Detect which cell encompasses the target text, then output its (x, y) center coordinate. 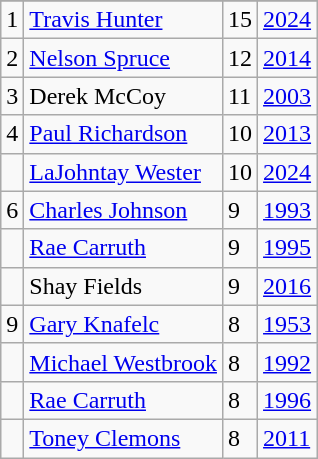
Charles Johnson (124, 210)
1995 (288, 248)
11 (240, 96)
Michael Westbrook (124, 362)
2013 (288, 134)
1953 (288, 324)
3 (12, 96)
1996 (288, 400)
2014 (288, 58)
Toney Clemons (124, 438)
15 (240, 20)
2 (12, 58)
4 (12, 134)
Nelson Spruce (124, 58)
6 (12, 210)
12 (240, 58)
LaJohntay Wester (124, 172)
1 (12, 20)
2016 (288, 286)
Derek McCoy (124, 96)
Paul Richardson (124, 134)
2003 (288, 96)
Travis Hunter (124, 20)
1993 (288, 210)
2011 (288, 438)
Gary Knafelc (124, 324)
Shay Fields (124, 286)
1992 (288, 362)
